Extract the (X, Y) coordinate from the center of the cell holding the provided text.  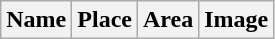
Area (168, 20)
Name (36, 20)
Image (236, 20)
Place (105, 20)
